Extract the [X, Y] coordinate from the center of the cell holding the provided text.  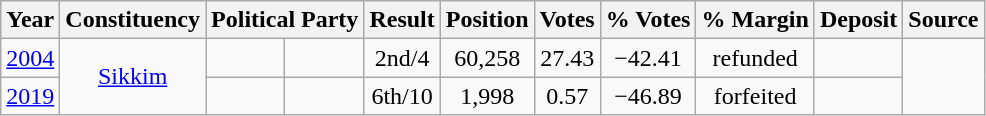
2004 [30, 58]
1,998 [487, 96]
Sikkim [133, 77]
6th/10 [402, 96]
2019 [30, 96]
forfeited [755, 96]
−42.41 [648, 58]
0.57 [567, 96]
Year [30, 20]
Position [487, 20]
Deposit [858, 20]
27.43 [567, 58]
−46.89 [648, 96]
Votes [567, 20]
60,258 [487, 58]
Result [402, 20]
refunded [755, 58]
% Margin [755, 20]
Political Party [285, 20]
2nd/4 [402, 58]
% Votes [648, 20]
Constituency [133, 20]
Source [944, 20]
